Locate the cell with the specified text and output its (X, Y) center coordinate. 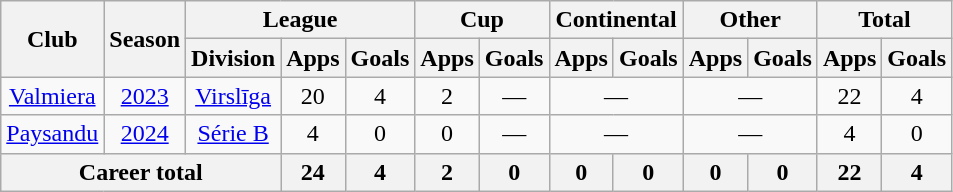
League (300, 20)
Club (52, 39)
24 (313, 172)
Virslīga (234, 96)
2023 (145, 96)
Season (145, 39)
Other (750, 20)
Paysandu (52, 134)
Continental (616, 20)
Total (884, 20)
20 (313, 96)
Division (234, 58)
Série B (234, 134)
Cup (482, 20)
Valmiera (52, 96)
Career total (141, 172)
2024 (145, 134)
